Output the (X, Y) coordinate of the center of the cell containing the given text.  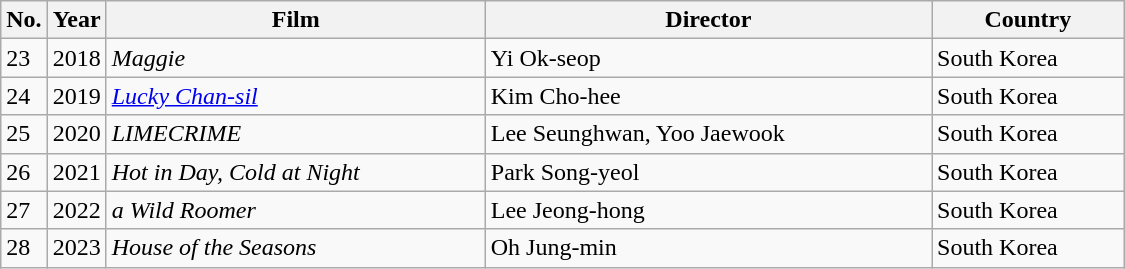
Lee Jeong-hong (708, 210)
No. (24, 20)
a Wild Roomer (296, 210)
27 (24, 210)
Director (708, 20)
Year (76, 20)
House of the Seasons (296, 248)
Country (1028, 20)
Yi Ok-seop (708, 58)
2021 (76, 172)
23 (24, 58)
24 (24, 96)
Film (296, 20)
2020 (76, 134)
2023 (76, 248)
25 (24, 134)
LIMECRIME (296, 134)
26 (24, 172)
Hot in Day, Cold at Night (296, 172)
Maggie (296, 58)
Park Song-yeol (708, 172)
28 (24, 248)
Lucky Chan-sil (296, 96)
Oh Jung-min (708, 248)
2019 (76, 96)
Kim Cho-hee (708, 96)
2022 (76, 210)
Lee Seunghwan, Yoo Jaewook (708, 134)
2018 (76, 58)
